Pinpoint the cell where the given text exists, returning its (x, y) midpoint coordinate. 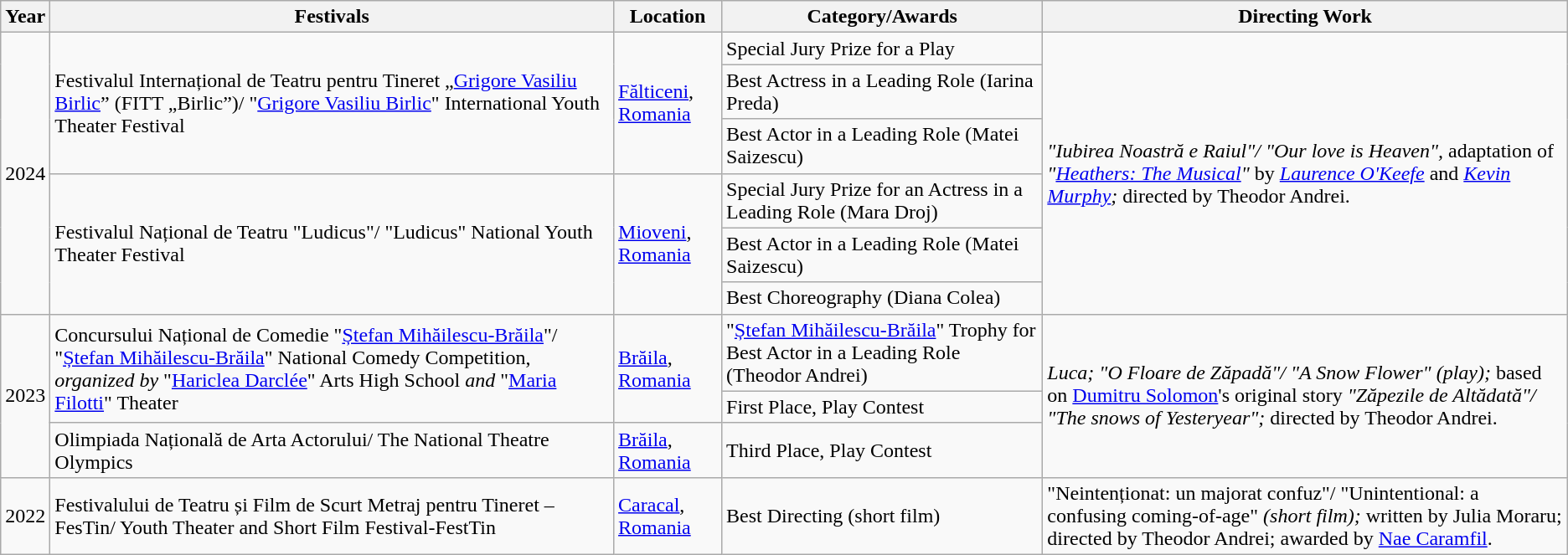
Location (668, 17)
2023 (25, 395)
Caracal, Romania (668, 516)
Fălticeni, Romania (668, 103)
Festivals (332, 17)
Best Directing (short film) (883, 516)
"Ștefan Mihăilescu-Brăila" Trophy for Best Actor in a Leading Role (Theodor Andrei) (883, 352)
Third Place, Play Contest (883, 450)
Special Jury Prize for a Play (883, 49)
Category/Awards (883, 17)
Mioveni,Romania (668, 244)
Best Actress in a Leading Role (Iarina Preda) (883, 92)
Festivalului de Teatru și Film de Scurt Metraj pentru Tineret – FesTin/ Youth Theater and Short Film Festival-FestTin (332, 516)
Olimpiada Națională de Arta Actorului/ The National Theatre Olympics (332, 450)
Best Choreography (Diana Colea) (883, 298)
Special Jury Prize for an Actress in a Leading Role (Mara Droj) (883, 201)
2024 (25, 173)
First Place, Play Contest (883, 407)
2022 (25, 516)
Festivalul Național de Teatru "Ludicus"/ "Ludicus" National Youth Theater Festival (332, 244)
Directing Work (1305, 17)
Year (25, 17)
